Return (x, y) of the center of cell containing provided text 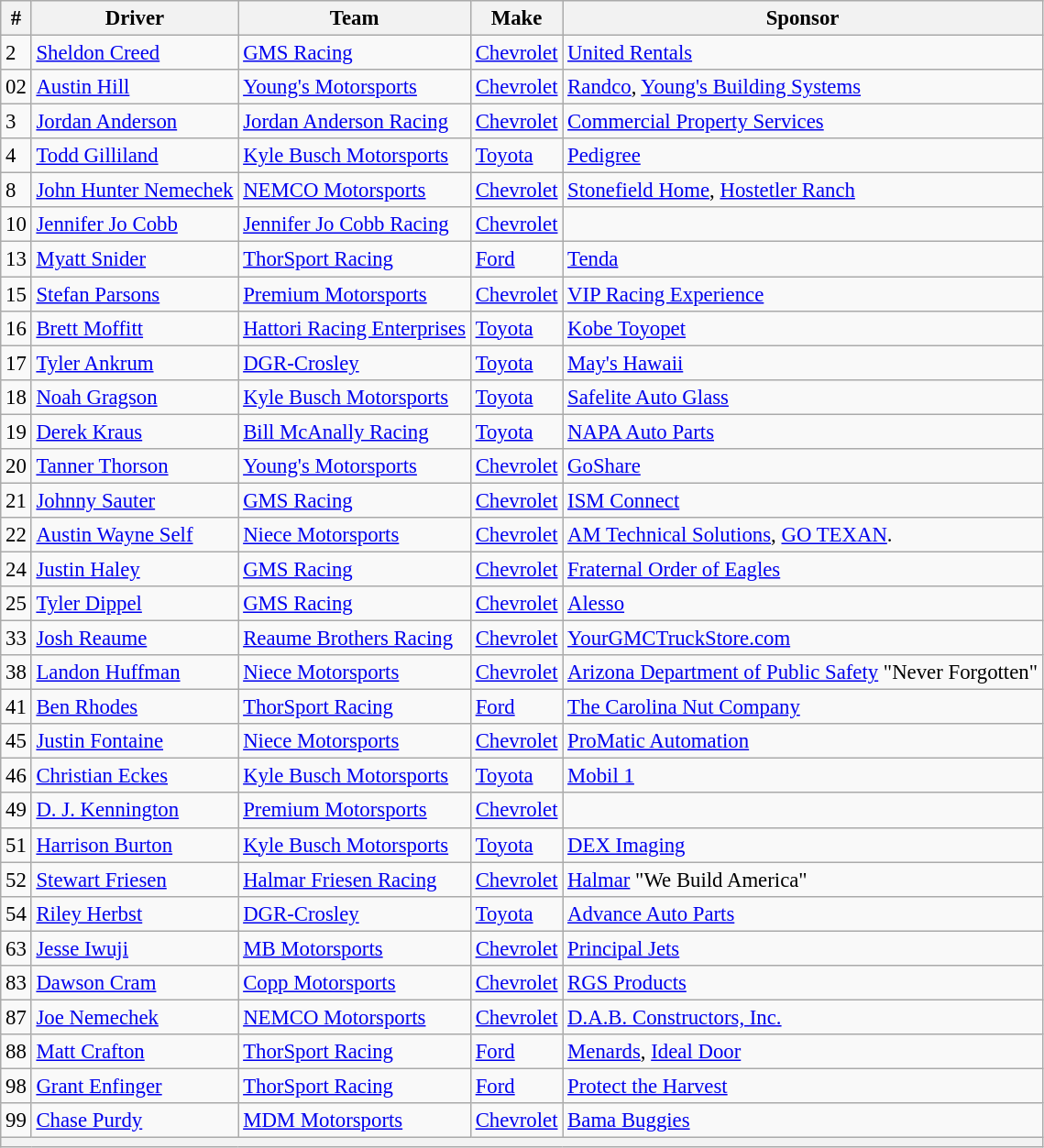
18 (16, 397)
# (16, 18)
John Hunter Nemechek (135, 191)
3 (16, 122)
Randco, Young's Building Systems (803, 87)
83 (16, 983)
Jennifer Jo Cobb (135, 224)
NAPA Auto Parts (803, 432)
Chase Purdy (135, 1121)
41 (16, 707)
Joe Nemechek (135, 1017)
Fraternal Order of Eagles (803, 569)
Safelite Auto Glass (803, 397)
20 (16, 466)
87 (16, 1017)
Dawson Cram (135, 983)
Josh Reaume (135, 639)
Harrison Burton (135, 845)
Jesse Iwuji (135, 948)
Team (355, 18)
United Rentals (803, 53)
Jordan Anderson Racing (355, 122)
Matt Crafton (135, 1052)
25 (16, 604)
May's Hawaii (803, 363)
MB Motorsports (355, 948)
24 (16, 569)
AM Technical Solutions, GO TEXAN. (803, 535)
54 (16, 913)
Arizona Department of Public Safety "Never Forgotten" (803, 672)
Todd Gilliland (135, 156)
15 (16, 294)
MDM Motorsports (355, 1121)
GoShare (803, 466)
Tenda (803, 259)
13 (16, 259)
ProMatic Automation (803, 741)
Kobe Toyopet (803, 328)
Johnny Sauter (135, 500)
Hattori Racing Enterprises (355, 328)
21 (16, 500)
Grant Enfinger (135, 1086)
Tyler Ankrum (135, 363)
46 (16, 776)
Copp Motorsports (355, 983)
Myatt Snider (135, 259)
Justin Haley (135, 569)
88 (16, 1052)
YourGMCTruckStore.com (803, 639)
19 (16, 432)
52 (16, 880)
The Carolina Nut Company (803, 707)
17 (16, 363)
Protect the Harvest (803, 1086)
02 (16, 87)
Tanner Thorson (135, 466)
51 (16, 845)
38 (16, 672)
2 (16, 53)
33 (16, 639)
Sheldon Creed (135, 53)
Riley Herbst (135, 913)
98 (16, 1086)
Driver (135, 18)
Commercial Property Services (803, 122)
Derek Kraus (135, 432)
Austin Wayne Self (135, 535)
Stefan Parsons (135, 294)
Austin Hill (135, 87)
Mobil 1 (803, 776)
Stonefield Home, Hostetler Ranch (803, 191)
Justin Fontaine (135, 741)
Reaume Brothers Racing (355, 639)
D. J. Kennington (135, 811)
49 (16, 811)
Jordan Anderson (135, 122)
Halmar "We Build America" (803, 880)
Advance Auto Parts (803, 913)
Stewart Friesen (135, 880)
Ben Rhodes (135, 707)
16 (16, 328)
Bill McAnally Racing (355, 432)
Noah Gragson (135, 397)
DEX Imaging (803, 845)
Brett Moffitt (135, 328)
Landon Huffman (135, 672)
ISM Connect (803, 500)
8 (16, 191)
D.A.B. Constructors, Inc. (803, 1017)
45 (16, 741)
Bama Buggies (803, 1121)
Halmar Friesen Racing (355, 880)
Christian Eckes (135, 776)
VIP Racing Experience (803, 294)
Jennifer Jo Cobb Racing (355, 224)
99 (16, 1121)
Tyler Dippel (135, 604)
Principal Jets (803, 948)
Menards, Ideal Door (803, 1052)
Make (516, 18)
22 (16, 535)
Alesso (803, 604)
4 (16, 156)
63 (16, 948)
RGS Products (803, 983)
Pedigree (803, 156)
10 (16, 224)
Sponsor (803, 18)
